For the text-containing cell, return its midpoint in (X, Y) coordinate format. 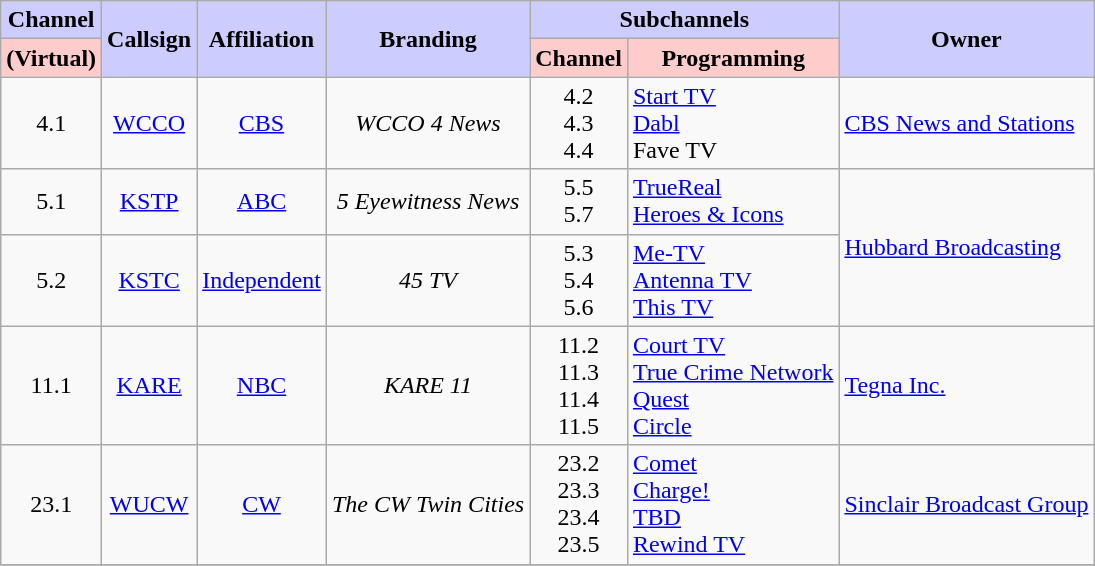
5.1 (52, 202)
5.35.45.6 (579, 280)
Hubbard Broadcasting (966, 248)
Independent (262, 280)
KSTC (150, 280)
5.55.7 (579, 202)
Affiliation (262, 39)
Me-TVAntenna TVThis TV (733, 280)
CometCharge!TBDRewind TV (733, 504)
CBS (262, 123)
Owner (966, 39)
KSTP (150, 202)
11.1 (52, 386)
23.223.323.423.5 (579, 504)
Tegna Inc. (966, 386)
Programming (733, 58)
KARE (150, 386)
4.24.34.4 (579, 123)
4.1 (52, 123)
The CW Twin Cities (428, 504)
Start TVDablFave TV (733, 123)
11.211.311.411.5 (579, 386)
45 TV (428, 280)
5.2 (52, 280)
CBS News and Stations (966, 123)
NBC (262, 386)
23.1 (52, 504)
Court TVTrue Crime NetworkQuestCircle (733, 386)
TrueRealHeroes & Icons (733, 202)
Callsign (150, 39)
Branding (428, 39)
Sinclair Broadcast Group (966, 504)
CW (262, 504)
(Virtual) (52, 58)
Subchannels (684, 20)
KARE 11 (428, 386)
ABC (262, 202)
5 Eyewitness News (428, 202)
WCCO 4 News (428, 123)
WCCO (150, 123)
WUCW (150, 504)
